From the cell containing the given text, extract its center point as [X, Y] coordinate. 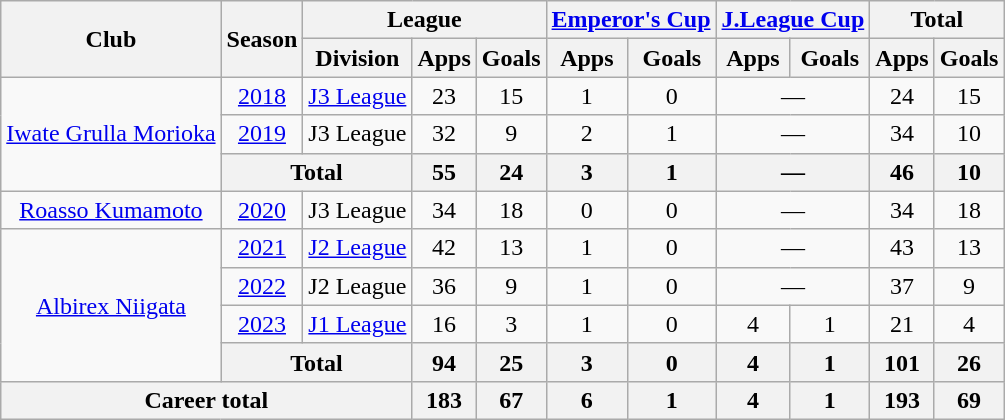
J1 League [358, 324]
Iwate Grulla Morioka [111, 134]
37 [902, 286]
2023 [262, 324]
16 [444, 324]
32 [444, 134]
Career total [206, 400]
Season [262, 39]
2021 [262, 248]
183 [444, 400]
43 [902, 248]
42 [444, 248]
23 [444, 96]
Roasso Kumamoto [111, 210]
Club [111, 39]
67 [511, 400]
36 [444, 286]
J.League Cup [793, 20]
25 [511, 362]
2022 [262, 286]
Albirex Niigata [111, 305]
101 [902, 362]
94 [444, 362]
26 [969, 362]
2020 [262, 210]
2018 [262, 96]
League [424, 20]
6 [587, 400]
55 [444, 172]
193 [902, 400]
2019 [262, 134]
Division [358, 58]
21 [902, 324]
46 [902, 172]
2 [587, 134]
69 [969, 400]
Emperor's Cup [631, 20]
